Scan for the cell matching the given text and deliver its (X, Y) coordinate at center. 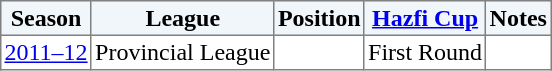
2011–12 (46, 52)
Hazfi Cup (425, 18)
Provincial League (182, 52)
League (182, 18)
Notes (518, 18)
First Round (425, 52)
Season (46, 18)
Position (319, 18)
